From the cell containing the given text, extract its center point as (X, Y) coordinate. 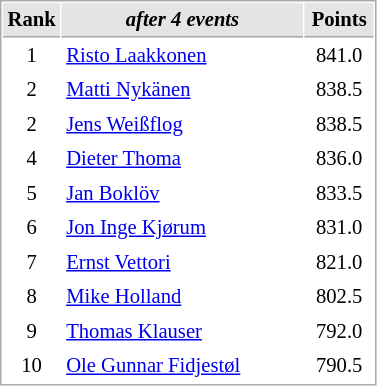
790.5 (340, 366)
Dieter Thoma (183, 158)
after 4 events (183, 20)
5 (32, 194)
Rank (32, 20)
Matti Nykänen (183, 90)
6 (32, 228)
Points (340, 20)
Jan Boklöv (183, 194)
802.5 (340, 296)
Ernst Vettori (183, 262)
4 (32, 158)
8 (32, 296)
Mike Holland (183, 296)
Thomas Klauser (183, 332)
792.0 (340, 332)
Jon Inge Kjørum (183, 228)
7 (32, 262)
833.5 (340, 194)
Jens Weißflog (183, 124)
Ole Gunnar Fidjestøl (183, 366)
Risto Laakkonen (183, 56)
841.0 (340, 56)
9 (32, 332)
10 (32, 366)
831.0 (340, 228)
821.0 (340, 262)
836.0 (340, 158)
1 (32, 56)
